Identify which cell holds the provided text, then report its (x, y) central coordinate. 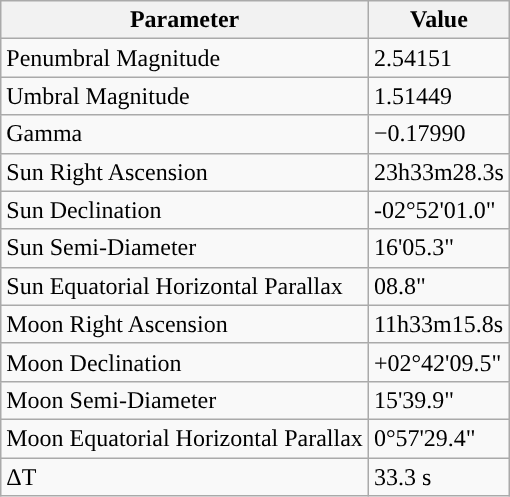
Moon Right Ascension (185, 324)
Sun Declination (185, 210)
Parameter (185, 20)
+02°42'09.5" (438, 362)
Moon Declination (185, 362)
Sun Equatorial Horizontal Parallax (185, 286)
ΔT (185, 477)
1.51449 (438, 96)
Sun Right Ascension (185, 172)
Moon Equatorial Horizontal Parallax (185, 438)
Gamma (185, 134)
Value (438, 20)
16'05.3" (438, 248)
−0.17990 (438, 134)
2.54151 (438, 58)
23h33m28.3s (438, 172)
0°57'29.4" (438, 438)
-02°52'01.0" (438, 210)
33.3 s (438, 477)
Sun Semi-Diameter (185, 248)
Penumbral Magnitude (185, 58)
08.8" (438, 286)
Umbral Magnitude (185, 96)
11h33m15.8s (438, 324)
15'39.9" (438, 400)
Moon Semi-Diameter (185, 400)
